Return the [x, y] coordinate for the center point of the cell that contains the specified text.  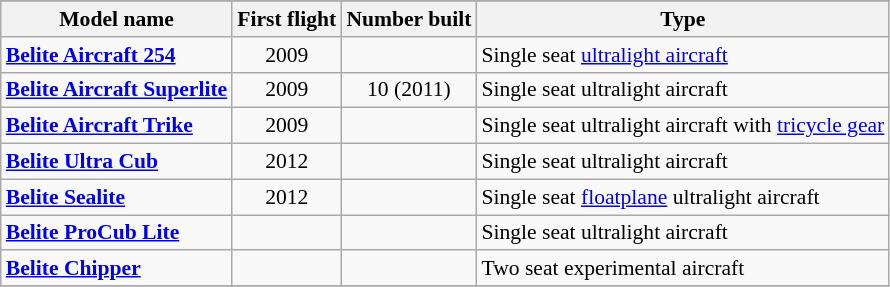
Belite Ultra Cub [117, 162]
Belite Aircraft Superlite [117, 90]
Belite Chipper [117, 269]
Belite Sealite [117, 197]
Type [682, 19]
Belite Aircraft 254 [117, 55]
10 (2011) [408, 90]
Single seat floatplane ultralight aircraft [682, 197]
Model name [117, 19]
Belite ProCub Lite [117, 233]
Belite Aircraft Trike [117, 126]
First flight [286, 19]
Number built [408, 19]
Single seat ultralight aircraft with tricycle gear [682, 126]
Two seat experimental aircraft [682, 269]
